Detect which cell encompasses the target text, then output its [x, y] center coordinate. 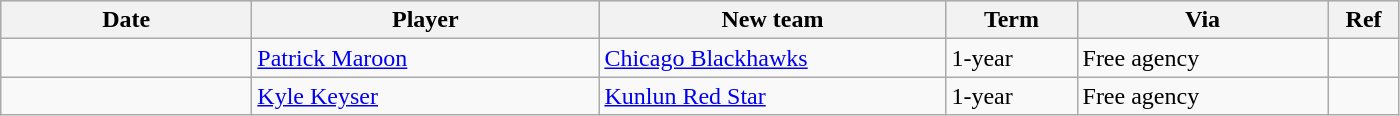
New team [772, 20]
Date [126, 20]
Player [426, 20]
Kunlun Red Star [772, 96]
Chicago Blackhawks [772, 58]
Ref [1364, 20]
Via [1202, 20]
Kyle Keyser [426, 96]
Patrick Maroon [426, 58]
Term [1012, 20]
